Return [X, Y] of the center of cell containing provided text 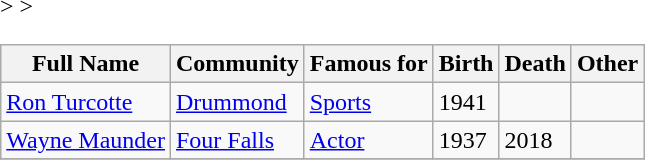
Drummond [237, 102]
Sports [368, 102]
1937 [466, 140]
Wayne Maunder [86, 140]
Famous for [368, 64]
Death [535, 64]
2018 [535, 140]
Actor [368, 140]
Community [237, 64]
Four Falls [237, 140]
Other [607, 64]
Ron Turcotte [86, 102]
1941 [466, 102]
Full Name [86, 64]
Birth [466, 64]
